Search for the cell housing the specified text and yield its [X, Y] center coordinate. 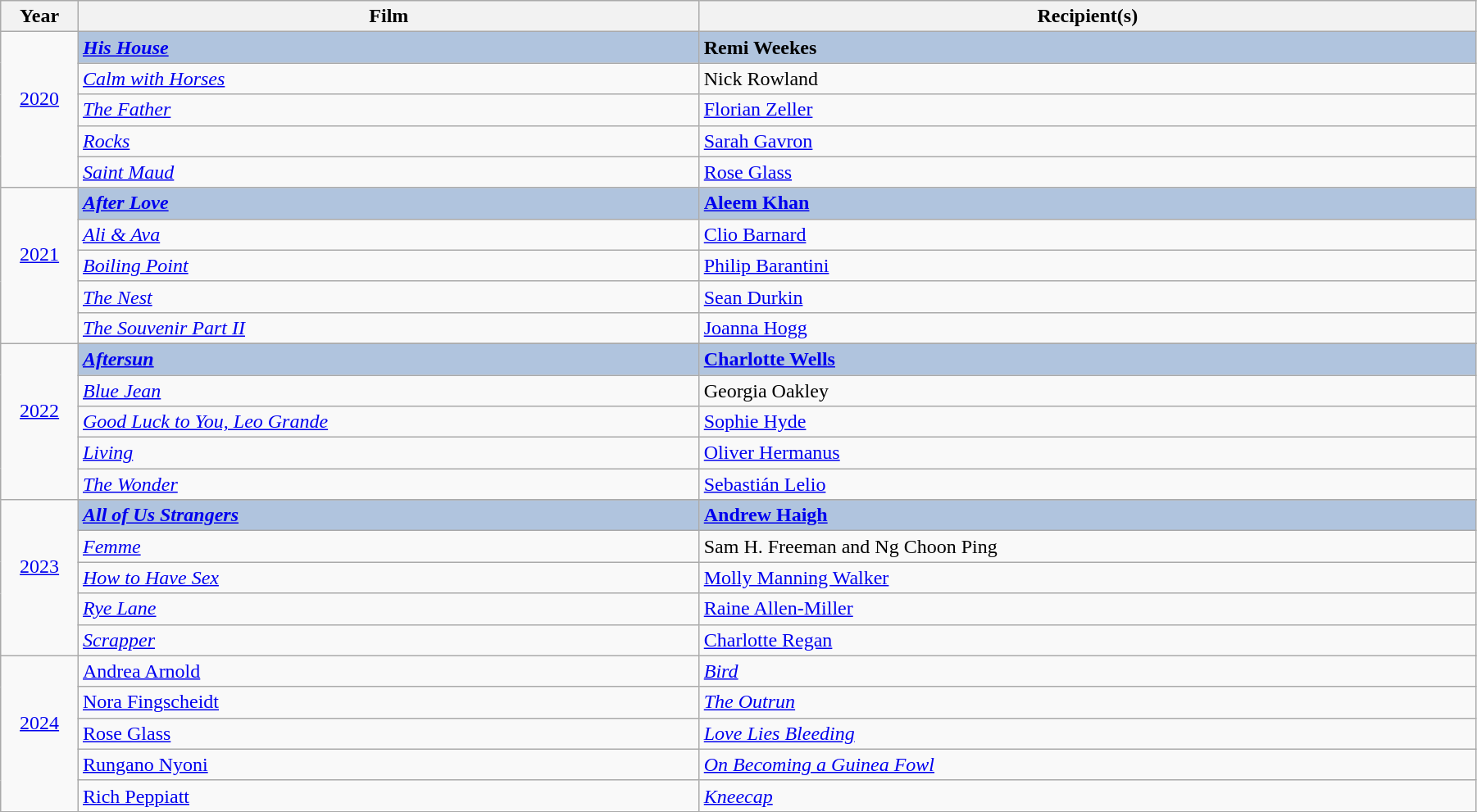
Nora Fingscheidt [389, 702]
Sam H. Freeman and Ng Choon Ping [1087, 547]
Oliver Hermanus [1087, 453]
Philip Barantini [1087, 265]
Sebastián Lelio [1087, 484]
The Outrun [1087, 702]
Bird [1087, 671]
Blue Jean [389, 391]
Clio Barnard [1087, 234]
Ali & Ava [389, 234]
Andrew Haigh [1087, 515]
Kneecap [1087, 796]
2023 [39, 578]
Sarah Gavron [1087, 141]
The Nest [389, 297]
Florian Zeller [1087, 110]
Joanna Hogg [1087, 328]
Boiling Point [389, 265]
Rich Peppiatt [389, 796]
Andrea Arnold [389, 671]
His House [389, 48]
2020 [39, 110]
Good Luck to You, Leo Grande [389, 422]
Georgia Oakley [1087, 391]
Nick Rowland [1087, 79]
Rye Lane [389, 609]
After Love [389, 203]
Love Lies Bleeding [1087, 733]
Film [389, 16]
2024 [39, 733]
Calm with Horses [389, 79]
The Wonder [389, 484]
Rocks [389, 141]
Femme [389, 547]
2022 [39, 421]
Remi Weekes [1087, 48]
Sophie Hyde [1087, 422]
Charlotte Regan [1087, 640]
Rungano Nyoni [389, 764]
Raine Allen-Miller [1087, 609]
Year [39, 16]
Aftersun [389, 359]
Living [389, 453]
Aleem Khan [1087, 203]
On Becoming a Guinea Fowl [1087, 764]
Scrapper [389, 640]
2021 [39, 265]
Molly Manning Walker [1087, 578]
Recipient(s) [1087, 16]
Sean Durkin [1087, 297]
The Father [389, 110]
Charlotte Wells [1087, 359]
All of Us Strangers [389, 515]
The Souvenir Part II [389, 328]
How to Have Sex [389, 578]
Saint Maud [389, 172]
